Identify which cell holds the provided text, then report its [x, y] central coordinate. 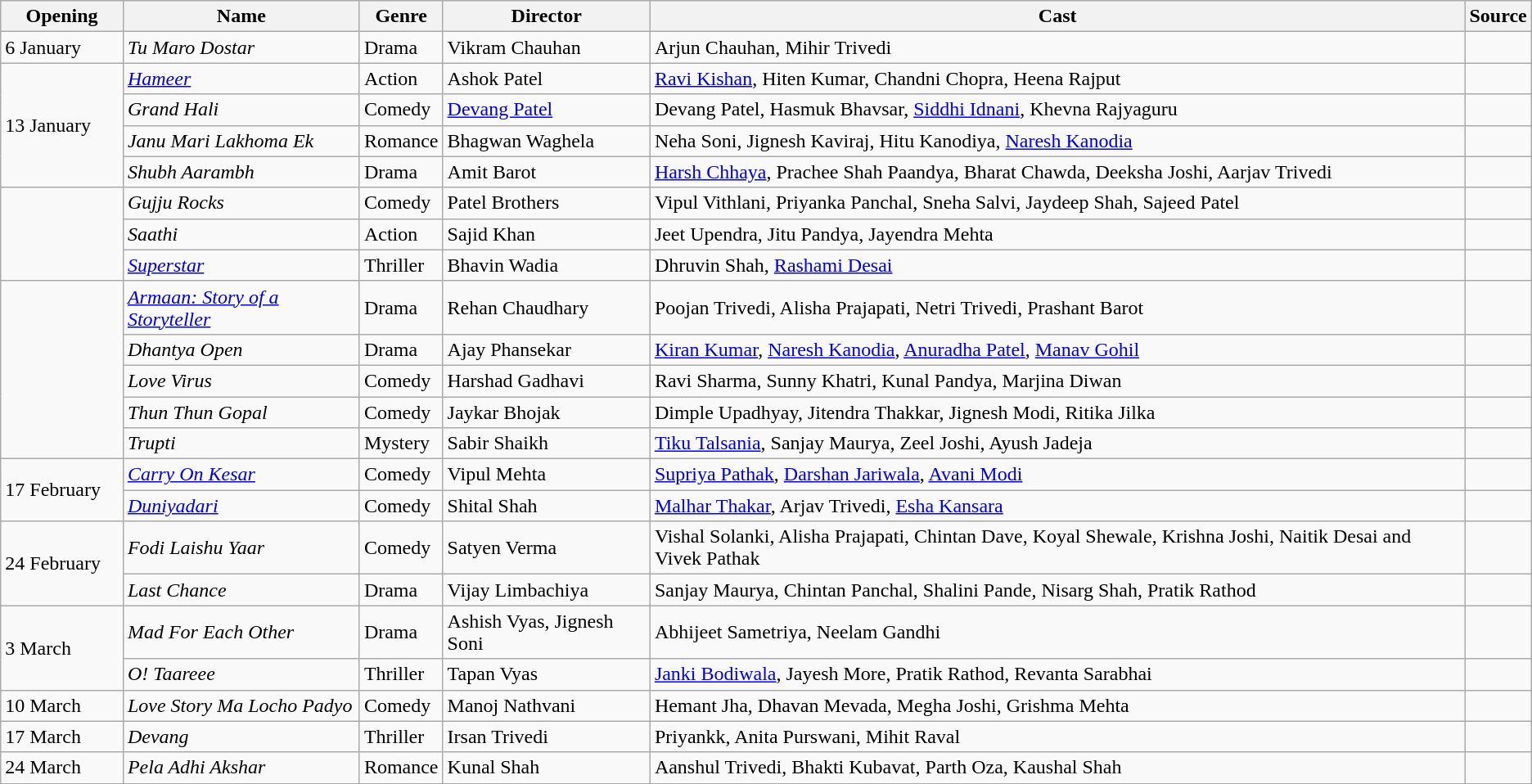
Bhagwan Waghela [547, 141]
Vijay Limbachiya [547, 590]
Supriya Pathak, Darshan Jariwala, Avani Modi [1057, 475]
Name [241, 16]
Harsh Chhaya, Prachee Shah Paandya, Bharat Chawda, Deeksha Joshi, Aarjav Trivedi [1057, 172]
Last Chance [241, 590]
Mad For Each Other [241, 632]
Janki Bodiwala, Jayesh More, Pratik Rathod, Revanta Sarabhai [1057, 674]
Priyankk, Anita Purswani, Mihit Raval [1057, 737]
24 February [62, 563]
Malhar Thakar, Arjav Trivedi, Esha Kansara [1057, 506]
Devang Patel [547, 110]
24 March [62, 768]
Kunal Shah [547, 768]
Ajay Phansekar [547, 349]
Jeet Upendra, Jitu Pandya, Jayendra Mehta [1057, 234]
O! Taareee [241, 674]
Saathi [241, 234]
Hameer [241, 79]
Arjun Chauhan, Mihir Trivedi [1057, 47]
Source [1498, 16]
Sajid Khan [547, 234]
Genre [401, 16]
Mystery [401, 444]
Director [547, 16]
Aanshul Trivedi, Bhakti Kubavat, Parth Oza, Kaushal Shah [1057, 768]
Trupti [241, 444]
13 January [62, 125]
Carry On Kesar [241, 475]
Tu Maro Dostar [241, 47]
Thun Thun Gopal [241, 412]
Dhantya Open [241, 349]
Vishal Solanki, Alisha Prajapati, Chintan Dave, Koyal Shewale, Krishna Joshi, Naitik Desai and Vivek Pathak [1057, 548]
Neha Soni, Jignesh Kaviraj, Hitu Kanodiya, Naresh Kanodia [1057, 141]
Devang Patel, Hasmuk Bhavsar, Siddhi Idnani, Khevna Rajyaguru [1057, 110]
Opening [62, 16]
Rehan Chaudhary [547, 308]
Tapan Vyas [547, 674]
17 March [62, 737]
Duniyadari [241, 506]
Abhijeet Sametriya, Neelam Gandhi [1057, 632]
Ravi Kishan, Hiten Kumar, Chandni Chopra, Heena Rajput [1057, 79]
Kiran Kumar, Naresh Kanodia, Anuradha Patel, Manav Gohil [1057, 349]
Dhruvin Shah, Rashami Desai [1057, 265]
10 March [62, 705]
Grand Hali [241, 110]
Amit Barot [547, 172]
Bhavin Wadia [547, 265]
Shital Shah [547, 506]
17 February [62, 490]
Manoj Nathvani [547, 705]
Devang [241, 737]
Cast [1057, 16]
Ashok Patel [547, 79]
Sabir Shaikh [547, 444]
Patel Brothers [547, 203]
6 January [62, 47]
Vipul Mehta [547, 475]
Vipul Vithlani, Priyanka Panchal, Sneha Salvi, Jaydeep Shah, Sajeed Patel [1057, 203]
3 March [62, 648]
Sanjay Maurya, Chintan Panchal, Shalini Pande, Nisarg Shah, Pratik Rathod [1057, 590]
Ravi Sharma, Sunny Khatri, Kunal Pandya, Marjina Diwan [1057, 381]
Gujju Rocks [241, 203]
Dimple Upadhyay, Jitendra Thakkar, Jignesh Modi, Ritika Jilka [1057, 412]
Fodi Laishu Yaar [241, 548]
Shubh Aarambh [241, 172]
Love Virus [241, 381]
Pela Adhi Akshar [241, 768]
Superstar [241, 265]
Hemant Jha, Dhavan Mevada, Megha Joshi, Grishma Mehta [1057, 705]
Jaykar Bhojak [547, 412]
Satyen Verma [547, 548]
Ashish Vyas, Jignesh Soni [547, 632]
Vikram Chauhan [547, 47]
Tiku Talsania, Sanjay Maurya, Zeel Joshi, Ayush Jadeja [1057, 444]
Irsan Trivedi [547, 737]
Armaan: Story of a Storyteller [241, 308]
Poojan Trivedi, Alisha Prajapati, Netri Trivedi, Prashant Barot [1057, 308]
Love Story Ma Locho Padyo [241, 705]
Janu Mari Lakhoma Ek [241, 141]
Harshad Gadhavi [547, 381]
